Capture the cell that displays the provided text and extract its (X, Y) central coordinate. 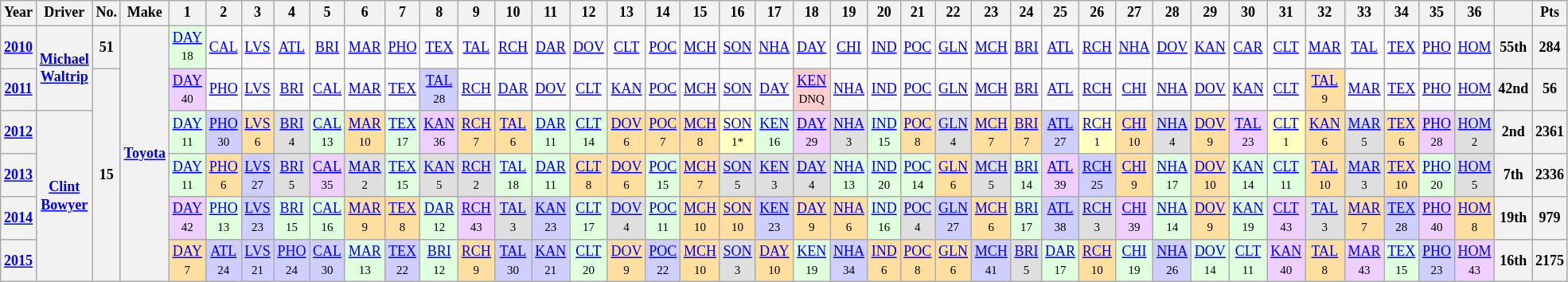
BRI15 (291, 218)
POC15 (663, 175)
TAL8 (1325, 260)
SON5 (737, 175)
MAR5 (1364, 132)
NHA13 (849, 175)
25 (1060, 13)
2011 (19, 90)
BRI17 (1027, 218)
34 (1402, 13)
DAY40 (187, 90)
RCH7 (476, 132)
2361 (1550, 132)
MAR10 (365, 132)
POC4 (918, 218)
MAR9 (365, 218)
PHO40 (1437, 218)
KAN5 (439, 175)
TAL23 (1248, 132)
Year (19, 13)
CLT17 (589, 218)
BRI4 (291, 132)
16 (737, 13)
ATL38 (1060, 218)
17 (774, 13)
DAY4 (812, 175)
RCH25 (1097, 175)
POC11 (663, 218)
MAR7 (1364, 218)
GLN27 (954, 218)
TAL28 (439, 90)
KENDNQ (812, 90)
TEX6 (1402, 132)
CHI9 (1134, 175)
NHA3 (849, 132)
MCH8 (700, 132)
PHO13 (223, 218)
2014 (19, 218)
KEN3 (774, 175)
ATL27 (1060, 132)
PHO24 (291, 260)
ATL24 (223, 260)
LVS21 (258, 260)
9 (476, 13)
51 (107, 47)
IND16 (883, 218)
6 (365, 13)
BRI12 (439, 260)
29 (1210, 13)
NHA6 (849, 218)
DAR12 (439, 218)
Clint Bowyer (64, 196)
TEX28 (1402, 218)
Pts (1550, 13)
2013 (19, 175)
5 (328, 13)
11 (551, 13)
2010 (19, 47)
CLT43 (1286, 218)
42nd (1514, 90)
33 (1364, 13)
KAN36 (439, 132)
BRI7 (1027, 132)
3 (258, 13)
4 (291, 13)
DAR17 (1060, 260)
2175 (1550, 260)
CAL30 (328, 260)
CAL16 (328, 218)
KAN19 (1248, 218)
MAR3 (1364, 175)
SON10 (737, 218)
KEN16 (774, 132)
PHO23 (1437, 260)
RCH2 (476, 175)
MAR43 (1364, 260)
RCH9 (476, 260)
19 (849, 13)
CLT20 (589, 260)
DAY42 (187, 218)
TEX17 (403, 132)
CAL35 (328, 175)
MCH6 (991, 218)
DAY9 (812, 218)
22 (954, 13)
27 (1134, 13)
MCH5 (991, 175)
HOM5 (1474, 175)
CAL13 (328, 132)
TAL18 (513, 175)
No. (107, 13)
NHA17 (1172, 175)
NHA4 (1172, 132)
PHO30 (223, 132)
MCH41 (991, 260)
28 (1172, 13)
HOM8 (1474, 218)
KAN14 (1248, 175)
PHO20 (1437, 175)
TAL10 (1325, 175)
20 (883, 13)
SON1* (737, 132)
DOV10 (1210, 175)
18 (812, 13)
TAL9 (1325, 90)
CLT8 (589, 175)
2 (223, 13)
POC22 (663, 260)
30 (1248, 13)
2015 (19, 260)
26 (1097, 13)
NHA34 (849, 260)
CAR (1248, 47)
35 (1437, 13)
RCH3 (1097, 218)
DAY18 (187, 47)
KAN40 (1286, 260)
BRI14 (1027, 175)
TEX10 (1402, 175)
DAY10 (774, 260)
2012 (19, 132)
23 (991, 13)
2336 (1550, 175)
PHO28 (1437, 132)
KAN6 (1325, 132)
DOV14 (1210, 260)
TAL30 (513, 260)
ATL39 (1060, 175)
LVS27 (258, 175)
DAY29 (812, 132)
TAL6 (513, 132)
PHO6 (223, 175)
19th (1514, 218)
KEN19 (812, 260)
7 (403, 13)
MAR13 (365, 260)
TEX22 (403, 260)
SON3 (737, 260)
Driver (64, 13)
HOM2 (1474, 132)
24 (1027, 13)
TEX8 (403, 218)
979 (1550, 218)
55th (1514, 47)
13 (626, 13)
RCH10 (1097, 260)
Michael Waltrip (64, 69)
Toyota (145, 154)
KAN23 (551, 218)
56 (1550, 90)
CLT14 (589, 132)
31 (1286, 13)
IND15 (883, 132)
CHI10 (1134, 132)
12 (589, 13)
10 (513, 13)
CLT1 (1286, 132)
GLN4 (954, 132)
KAN21 (551, 260)
NHA14 (1172, 218)
NHA26 (1172, 260)
2nd (1514, 132)
LVS6 (258, 132)
CHI39 (1134, 218)
MAR2 (365, 175)
IND20 (883, 175)
16th (1514, 260)
POC7 (663, 132)
POC14 (918, 175)
32 (1325, 13)
21 (918, 13)
CHI19 (1134, 260)
HOM43 (1474, 260)
DAY7 (187, 260)
1 (187, 13)
KEN23 (774, 218)
8 (439, 13)
14 (663, 13)
7th (1514, 175)
RCH43 (476, 218)
Make (145, 13)
284 (1550, 47)
DOV4 (626, 218)
LVS23 (258, 218)
IND6 (883, 260)
RCH1 (1097, 132)
36 (1474, 13)
